Provide the (X, Y) coordinate of the cell's center where the given text is located.  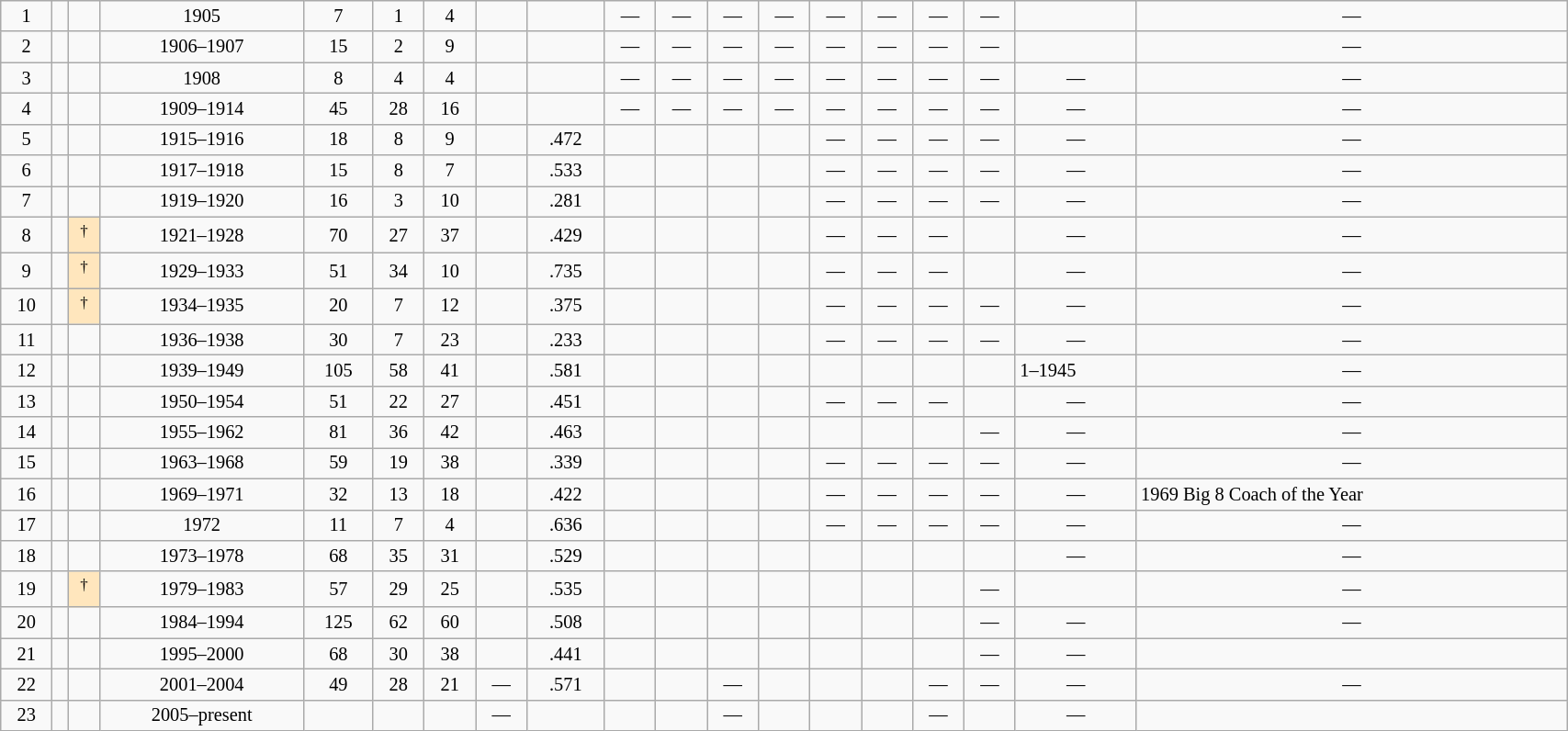
.281 (566, 201)
1917–1918 (201, 171)
1972 (201, 525)
.441 (566, 654)
1906–1907 (201, 47)
105 (338, 370)
1929–1933 (201, 270)
41 (450, 370)
58 (399, 370)
1934–1935 (201, 307)
1921–1928 (201, 235)
6 (27, 171)
1984–1994 (201, 623)
5 (27, 140)
34 (399, 270)
37 (450, 235)
.233 (566, 340)
1905 (201, 16)
1950–1954 (201, 401)
.339 (566, 463)
.422 (566, 494)
.571 (566, 684)
1936–1938 (201, 340)
2005–present (201, 715)
.529 (566, 556)
1995–2000 (201, 654)
36 (399, 433)
45 (338, 108)
29 (399, 590)
.451 (566, 401)
.508 (566, 623)
1969–1971 (201, 494)
.463 (566, 433)
1939–1949 (201, 370)
1919–1920 (201, 201)
1973–1978 (201, 556)
.735 (566, 270)
125 (338, 623)
1969 Big 8 Coach of the Year (1351, 494)
1979–1983 (201, 590)
49 (338, 684)
1915–1916 (201, 140)
1963–1968 (201, 463)
57 (338, 590)
60 (450, 623)
.535 (566, 590)
1–1945 (1076, 370)
62 (399, 623)
.472 (566, 140)
.636 (566, 525)
59 (338, 463)
14 (27, 433)
.429 (566, 235)
32 (338, 494)
31 (450, 556)
42 (450, 433)
35 (399, 556)
17 (27, 525)
70 (338, 235)
.375 (566, 307)
1909–1914 (201, 108)
2001–2004 (201, 684)
.581 (566, 370)
1955–1962 (201, 433)
25 (450, 590)
1908 (201, 78)
.533 (566, 171)
81 (338, 433)
